For the text-containing cell, return its midpoint in (X, Y) coordinate format. 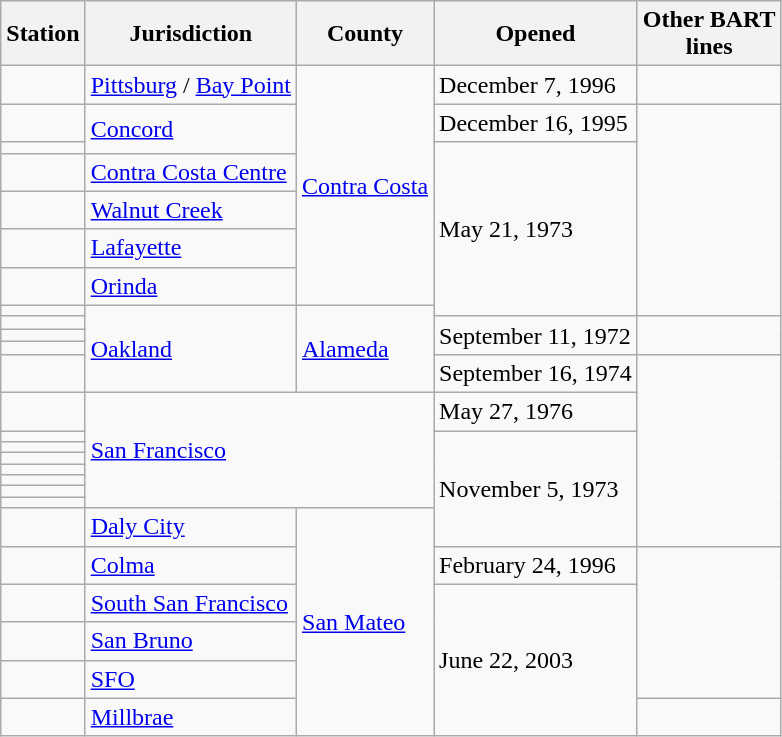
Station (43, 34)
Millbrae (190, 717)
September 11, 1972 (536, 335)
June 22, 2003 (536, 660)
November 5, 1973 (536, 488)
Concord (190, 128)
Lafayette (190, 248)
Alameda (366, 348)
Orinda (190, 286)
December 7, 1996 (536, 85)
Opened (536, 34)
County (366, 34)
Pittsburg / Bay Point (190, 85)
Contra Costa Centre (190, 172)
Colma (190, 565)
Contra Costa (366, 186)
San Mateo (366, 622)
Walnut Creek (190, 210)
May 27, 1976 (536, 411)
Other BARTlines (709, 34)
February 24, 1996 (536, 565)
Daly City (190, 527)
SFO (190, 679)
San Francisco (259, 450)
San Bruno (190, 641)
September 16, 1974 (536, 373)
Jurisdiction (190, 34)
December 16, 1995 (536, 123)
May 21, 1973 (536, 229)
South San Francisco (190, 603)
Oakland (190, 348)
